Locate the cell with the specified text and output its (X, Y) center coordinate. 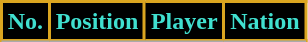
Player (184, 22)
Nation (265, 22)
No. (26, 22)
Position (96, 22)
